Identify which cell holds the provided text, then report its [x, y] central coordinate. 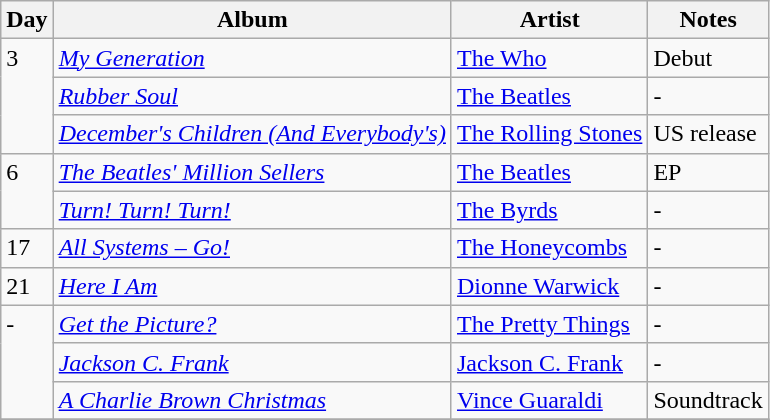
3 [27, 96]
A Charlie Brown Christmas [252, 400]
All Systems – Go! [252, 248]
The Rolling Stones [549, 134]
Dionne Warwick [549, 286]
Notes [708, 20]
EP [708, 172]
US release [708, 134]
Debut [708, 58]
Vince Guaraldi [549, 400]
The Honeycombs [549, 248]
Day [27, 20]
The Who [549, 58]
Album [252, 20]
Here I Am [252, 286]
17 [27, 248]
The Pretty Things [549, 324]
Rubber Soul [252, 96]
Turn! Turn! Turn! [252, 210]
My Generation [252, 58]
6 [27, 191]
Artist [549, 20]
The Beatles' Million Sellers [252, 172]
The Byrds [549, 210]
Get the Picture? [252, 324]
December's Children (And Everybody's) [252, 134]
Soundtrack [708, 400]
21 [27, 286]
